Locate the cell with the specified text and output its (x, y) center coordinate. 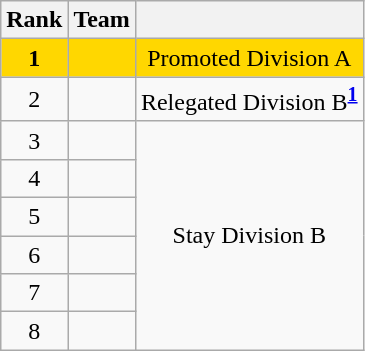
Rank (34, 20)
6 (34, 255)
Promoted Division A (249, 58)
2 (34, 100)
8 (34, 331)
Stay Division B (249, 235)
3 (34, 140)
Relegated Division B1 (249, 100)
5 (34, 217)
Team (102, 20)
7 (34, 293)
1 (34, 58)
4 (34, 178)
